From the cell containing the given text, extract its center point as [X, Y] coordinate. 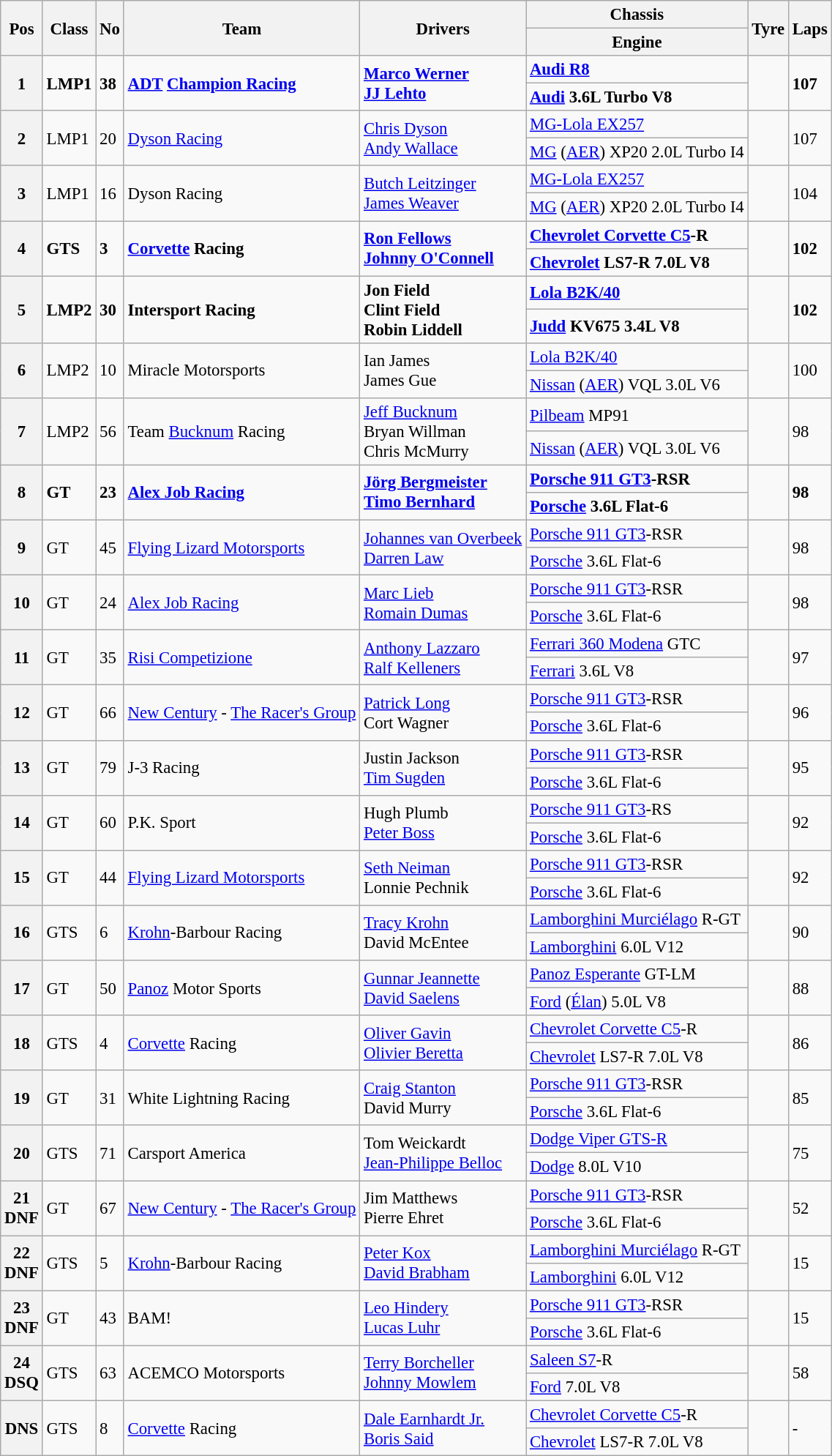
2 [22, 138]
Pos [22, 28]
35 [110, 657]
85 [809, 1098]
21DNF [22, 1208]
Engine [637, 42]
50 [110, 988]
45 [110, 548]
Carsport America [241, 1154]
Jörg Bergmeister Timo Bernhard [443, 492]
Dale Earnhardt Jr. Boris Said [443, 1427]
Laps [809, 28]
P.K. Sport [241, 823]
Chris Dyson Andy Wallace [443, 138]
1 [22, 83]
30 [110, 310]
Ferrari 360 Modena GTC [637, 644]
J-3 Racing [241, 767]
Tyre [768, 28]
Ford (Élan) 5.0L V8 [637, 1002]
Drivers [443, 28]
22DNF [22, 1263]
60 [110, 823]
Terry Borcheller Johnny Mowlem [443, 1373]
31 [110, 1098]
44 [110, 878]
- [809, 1427]
Risi Competizione [241, 657]
90 [809, 933]
Team [241, 28]
Audi R8 [637, 70]
43 [110, 1318]
38 [110, 83]
Oliver Gavin Olivier Beretta [443, 1042]
Panoz Motor Sports [241, 988]
Patrick Long Cort Wagner [443, 713]
BAM! [241, 1318]
24 [110, 603]
Ford 7.0L V8 [637, 1387]
Craig Stanton David Murry [443, 1098]
DNS [22, 1427]
Tracy Krohn David McEntee [443, 933]
Miracle Motorsports [241, 370]
71 [110, 1154]
Tom Weickardt Jean-Philippe Belloc [443, 1154]
13 [22, 767]
17 [22, 988]
24DSQ [22, 1373]
75 [809, 1154]
Ian James James Gue [443, 370]
86 [809, 1042]
Hugh Plumb Peter Boss [443, 823]
Chassis [637, 15]
Justin Jackson Tim Sugden [443, 767]
Dodge Viper GTS-R [637, 1140]
11 [22, 657]
Intersport Racing [241, 310]
19 [22, 1098]
Ferrari 3.6L V8 [637, 671]
14 [22, 823]
Johannes van Overbeek Darren Law [443, 548]
Butch Leitzinger James Weaver [443, 193]
100 [809, 370]
67 [110, 1208]
Jeff Bucknum Bryan Willman Chris McMurry [443, 432]
Seth Neiman Lonnie Pechnik [443, 878]
White Lightning Racing [241, 1098]
66 [110, 713]
ACEMCO Motorsports [241, 1373]
104 [809, 193]
95 [809, 767]
Anthony Lazzaro Ralf Kelleners [443, 657]
63 [110, 1373]
96 [809, 713]
Marco Werner JJ Lehto [443, 83]
56 [110, 432]
18 [22, 1042]
7 [22, 432]
Saleen S7-R [637, 1359]
Jim Matthews Pierre Ehret [443, 1208]
Porsche 911 GT3-RS [637, 809]
Panoz Esperante GT-LM [637, 974]
88 [809, 988]
ADT Champion Racing [241, 83]
Leo Hindery Lucas Luhr [443, 1318]
Dodge 8.0L V10 [637, 1167]
Peter Kox David Brabham [443, 1263]
Judd KV675 3.4L V8 [637, 326]
Audi 3.6L Turbo V8 [637, 97]
52 [809, 1208]
Jon Field Clint Field Robin Liddell [443, 310]
12 [22, 713]
9 [22, 548]
23 [110, 492]
23DNF [22, 1318]
No [110, 28]
79 [110, 767]
Marc Lieb Romain Dumas [443, 603]
97 [809, 657]
58 [809, 1373]
Ron Fellows Johnny O'Connell [443, 249]
Pilbeam MP91 [637, 415]
Gunnar Jeannette David Saelens [443, 988]
Class [69, 28]
Team Bucknum Racing [241, 432]
